Scan for the cell matching the given text and deliver its [X, Y] coordinate at center. 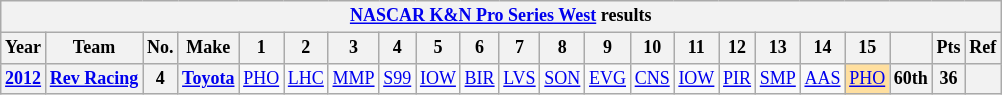
AAS [822, 78]
NASCAR K&N Pro Series West results [501, 16]
SON [562, 78]
2012 [24, 78]
60th [912, 78]
MMP [354, 78]
S99 [398, 78]
12 [738, 48]
Make [208, 48]
7 [520, 48]
Toyota [208, 78]
8 [562, 48]
LVS [520, 78]
9 [608, 48]
1 [262, 48]
No. [160, 48]
Ref [983, 48]
CNS [652, 78]
36 [948, 78]
10 [652, 48]
Year [24, 48]
13 [778, 48]
11 [696, 48]
EVG [608, 78]
Rev Racing [94, 78]
LHC [306, 78]
BIR [480, 78]
5 [438, 48]
15 [868, 48]
PIR [738, 78]
14 [822, 48]
Pts [948, 48]
SMP [778, 78]
2 [306, 48]
3 [354, 48]
6 [480, 48]
Team [94, 48]
